Capture the cell that displays the provided text and extract its [X, Y] central coordinate. 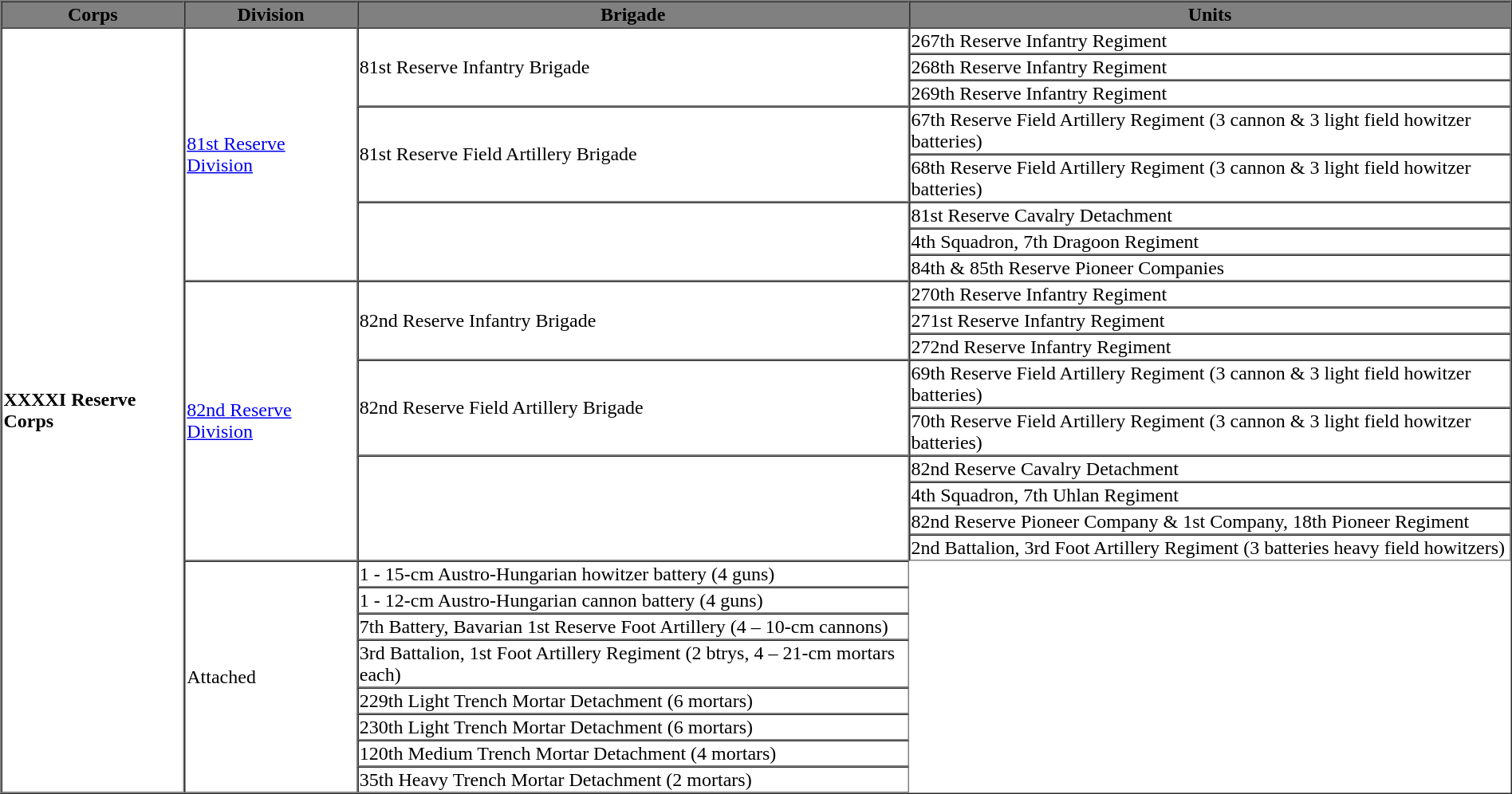
Attached [271, 678]
82nd Reserve Division [271, 421]
120th Medium Trench Mortar Detachment (4 mortars) [633, 753]
Corps [93, 14]
81st Reserve Division [271, 154]
70th Reserve Field Artillery Regiment (3 cannon & 3 light field howitzer batteries) [1211, 432]
81st Reserve Cavalry Detachment [1211, 215]
Brigade [633, 14]
82nd Reserve Field Artillery Brigade [633, 408]
67th Reserve Field Artillery Regiment (3 cannon & 3 light field howitzer batteries) [1211, 131]
267th Reserve Infantry Regiment [1211, 40]
4th Squadron, 7th Uhlan Regiment [1211, 494]
82nd Reserve Pioneer Company & 1st Company, 18th Pioneer Regiment [1211, 521]
Units [1211, 14]
4th Squadron, 7th Dragoon Regiment [1211, 241]
2nd Battalion, 3rd Foot Artillery Regiment (3 batteries heavy field howitzers) [1211, 547]
35th Heavy Trench Mortar Detachment (2 mortars) [633, 780]
230th Light Trench Mortar Detachment (6 mortars) [633, 727]
7th Battery, Bavarian 1st Reserve Foot Artillery (4 – 10-cm cannons) [633, 627]
1 - 15-cm Austro-Hungarian howitzer battery (4 guns) [633, 574]
82nd Reserve Infantry Brigade [633, 320]
3rd Battalion, 1st Foot Artillery Regiment (2 btrys, 4 – 21-cm mortars each) [633, 663]
229th Light Trench Mortar Detachment (6 mortars) [633, 700]
Division [271, 14]
270th Reserve Infantry Regiment [1211, 293]
81st Reserve Infantry Brigade [633, 67]
271st Reserve Infantry Regiment [1211, 320]
268th Reserve Infantry Regiment [1211, 67]
82nd Reserve Cavalry Detachment [1211, 469]
XXXXI Reserve Corps [93, 410]
84th & 85th Reserve Pioneer Companies [1211, 268]
272nd Reserve Infantry Regiment [1211, 346]
269th Reserve Infantry Regiment [1211, 92]
1 - 12-cm Austro-Hungarian cannon battery (4 guns) [633, 599]
68th Reserve Field Artillery Regiment (3 cannon & 3 light field howitzer batteries) [1211, 179]
81st Reserve Field Artillery Brigade [633, 155]
69th Reserve Field Artillery Regiment (3 cannon & 3 light field howitzer batteries) [1211, 384]
